Return (X, Y) of the center of cell containing provided text 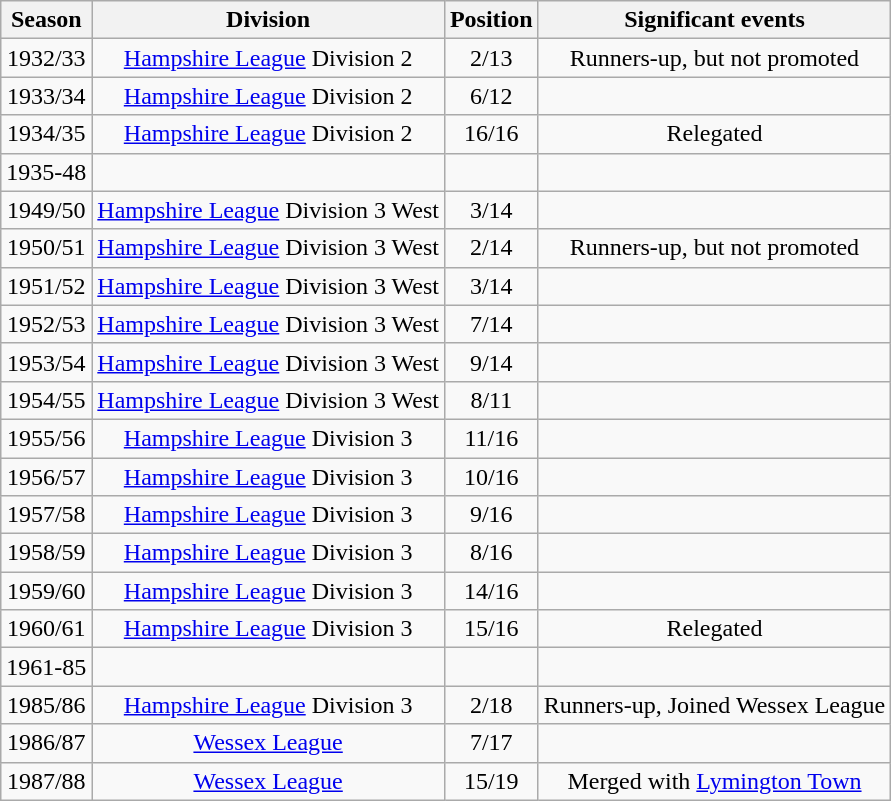
1934/35 (46, 134)
14/16 (491, 591)
1985/86 (46, 705)
1961-85 (46, 667)
Position (491, 20)
2/14 (491, 248)
2/18 (491, 705)
2/13 (491, 58)
Runners-up, Joined Wessex League (714, 705)
1932/33 (46, 58)
1933/34 (46, 96)
6/12 (491, 96)
8/16 (491, 553)
1949/50 (46, 210)
15/16 (491, 629)
15/19 (491, 781)
9/14 (491, 362)
1987/88 (46, 781)
Significant events (714, 20)
1950/51 (46, 248)
1986/87 (46, 743)
1952/53 (46, 324)
1960/61 (46, 629)
Division (268, 20)
1959/60 (46, 591)
10/16 (491, 477)
7/17 (491, 743)
1954/55 (46, 400)
Merged with Lymington Town (714, 781)
11/16 (491, 438)
1958/59 (46, 553)
9/16 (491, 515)
1955/56 (46, 438)
1935-48 (46, 172)
1956/57 (46, 477)
1951/52 (46, 286)
7/14 (491, 324)
16/16 (491, 134)
1957/58 (46, 515)
8/11 (491, 400)
1953/54 (46, 362)
Season (46, 20)
